Determine the [x, y] coordinate at the center of the cell enclosing the given text.  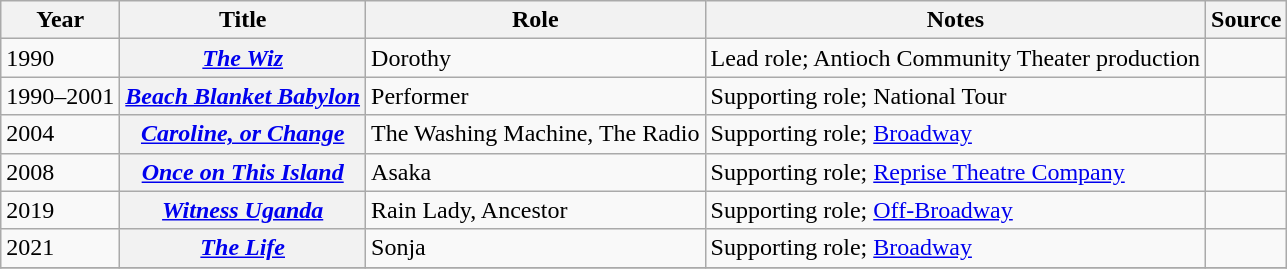
Witness Uganda [243, 210]
Notes [956, 20]
1990 [60, 58]
1990–2001 [60, 96]
2019 [60, 210]
Source [1246, 20]
Dorothy [536, 58]
Performer [536, 96]
Beach Blanket Babylon [243, 96]
Year [60, 20]
Supporting role; National Tour [956, 96]
Rain Lady, Ancestor [536, 210]
Role [536, 20]
2021 [60, 248]
2008 [60, 172]
Caroline, or Change [243, 134]
Asaka [536, 172]
Once on This Island [243, 172]
The Wiz [243, 58]
Lead role; Antioch Community Theater production [956, 58]
Sonja [536, 248]
The Life [243, 248]
The Washing Machine, The Radio [536, 134]
Supporting role; Off-Broadway [956, 210]
2004 [60, 134]
Supporting role; Reprise Theatre Company [956, 172]
Title [243, 20]
